Detect which cell encompasses the target text, then output its (X, Y) center coordinate. 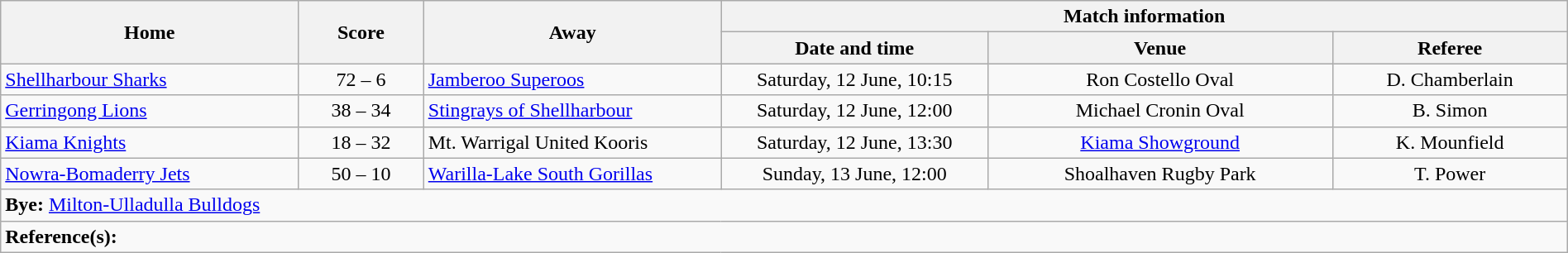
K. Mounfield (1450, 142)
Reference(s): (784, 236)
Kiama Knights (150, 142)
18 – 32 (361, 142)
Sunday, 13 June, 12:00 (854, 174)
Saturday, 12 June, 12:00 (854, 111)
Shoalhaven Rugby Park (1159, 174)
Ron Costello Oval (1159, 79)
Kiama Showground (1159, 142)
50 – 10 (361, 174)
Michael Cronin Oval (1159, 111)
Away (572, 32)
Mt. Warrigal United Kooris (572, 142)
Saturday, 12 June, 10:15 (854, 79)
B. Simon (1450, 111)
72 – 6 (361, 79)
D. Chamberlain (1450, 79)
Saturday, 12 June, 13:30 (854, 142)
Venue (1159, 48)
Date and time (854, 48)
Nowra-Bomaderry Jets (150, 174)
Referee (1450, 48)
Stingrays of Shellharbour (572, 111)
Score (361, 32)
38 – 34 (361, 111)
Warilla-Lake South Gorillas (572, 174)
Bye: Milton-Ulladulla Bulldogs (784, 205)
Match information (1145, 17)
Gerringong Lions (150, 111)
Home (150, 32)
Jamberoo Superoos (572, 79)
T. Power (1450, 174)
Shellharbour Sharks (150, 79)
